Return the (X, Y) coordinate for the center point of the cell that contains the specified text.  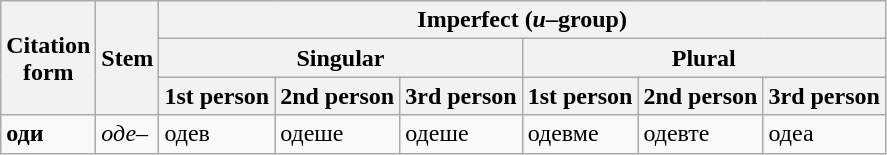
одев (217, 134)
оде– (128, 134)
одевме (580, 134)
оди (48, 134)
Citationform (48, 58)
Imperfect (и–group) (522, 20)
Plural (704, 58)
Stem (128, 58)
одеа (824, 134)
Singular (340, 58)
одевте (700, 134)
